Locate the cell with the specified text and output its [X, Y] center coordinate. 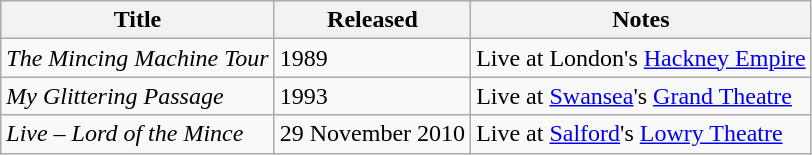
Live at London's Hackney Empire [642, 58]
1993 [372, 96]
Notes [642, 20]
29 November 2010 [372, 134]
My Glittering Passage [138, 96]
Live – Lord of the Mince [138, 134]
Live at Salford's Lowry Theatre [642, 134]
1989 [372, 58]
Live at Swansea's Grand Theatre [642, 96]
Title [138, 20]
The Mincing Machine Tour [138, 58]
Released [372, 20]
